Determine the [x, y] coordinate at the center of the cell enclosing the given text.  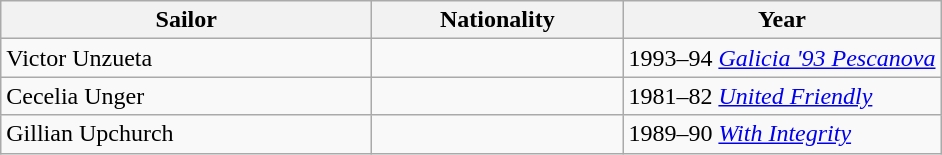
Sailor [186, 20]
Year [782, 20]
Victor Unzueta [186, 58]
Nationality [498, 20]
1981–82 United Friendly [782, 96]
Gillian Upchurch [186, 134]
1989–90 With Integrity [782, 134]
1993–94 Galicia '93 Pescanova [782, 58]
Cecelia Unger [186, 96]
